Scan for the cell matching the given text and deliver its [x, y] coordinate at center. 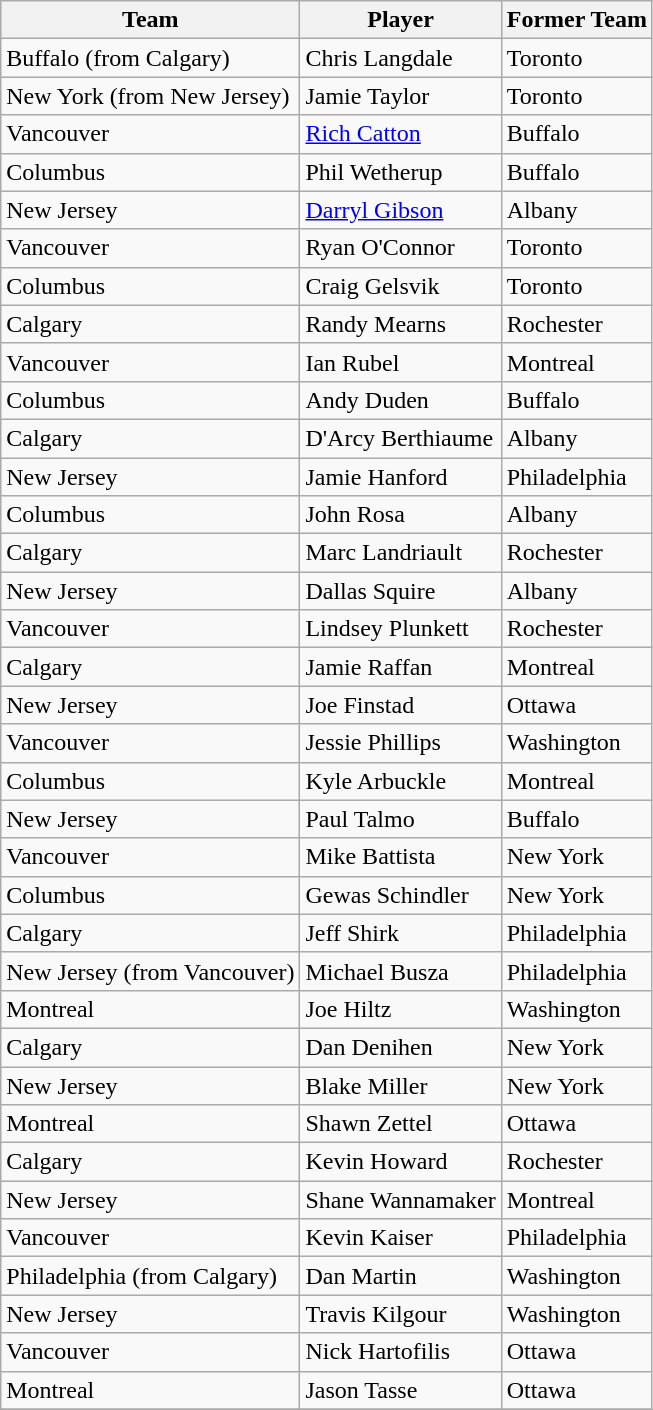
Player [400, 20]
Shane Wannamaker [400, 1200]
Joe Hiltz [400, 1009]
Joe Finstad [400, 705]
Randy Mearns [400, 324]
Dallas Squire [400, 591]
Ian Rubel [400, 362]
Travis Kilgour [400, 1314]
Jamie Raffan [400, 667]
Gewas Schindler [400, 895]
Buffalo (from Calgary) [150, 58]
Ryan O'Connor [400, 248]
Andy Duden [400, 400]
Jamie Hanford [400, 477]
Jason Tasse [400, 1390]
Mike Battista [400, 857]
Philadelphia (from Calgary) [150, 1276]
Darryl Gibson [400, 210]
New York (from New Jersey) [150, 96]
D'Arcy Berthiaume [400, 438]
Former Team [576, 20]
Jessie Phillips [400, 743]
Team [150, 20]
Paul Talmo [400, 819]
Blake Miller [400, 1085]
Rich Catton [400, 134]
New Jersey (from Vancouver) [150, 971]
Phil Wetherup [400, 172]
John Rosa [400, 515]
Marc Landriault [400, 553]
Dan Martin [400, 1276]
Michael Busza [400, 971]
Craig Gelsvik [400, 286]
Kevin Howard [400, 1162]
Chris Langdale [400, 58]
Shawn Zettel [400, 1124]
Dan Denihen [400, 1047]
Lindsey Plunkett [400, 629]
Jamie Taylor [400, 96]
Kyle Arbuckle [400, 781]
Jeff Shirk [400, 933]
Nick Hartofilis [400, 1352]
Kevin Kaiser [400, 1238]
